Provide the [X, Y] coordinate of the cell's center where the given text is located.  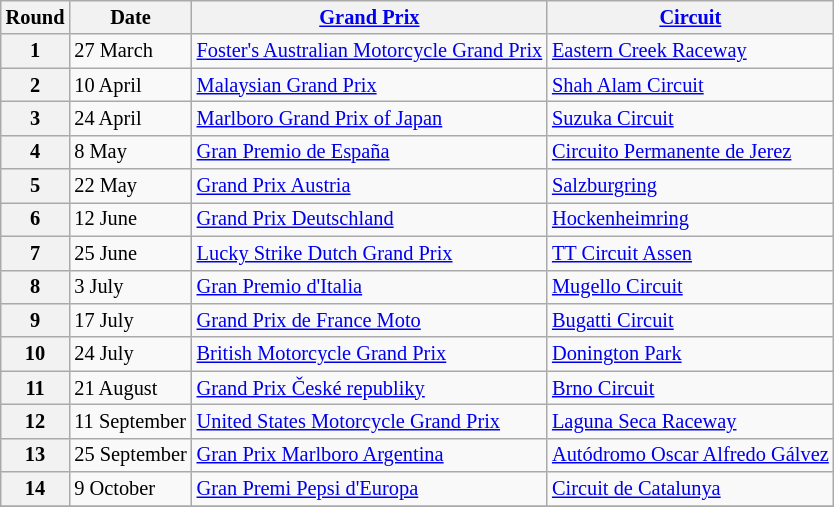
9 [36, 320]
Salzburgring [690, 186]
27 March [130, 51]
United States Motorcycle Grand Prix [370, 421]
Lucky Strike Dutch Grand Prix [370, 253]
Grand Prix České republiky [370, 388]
17 July [130, 320]
Circuit de Catalunya [690, 489]
Brno Circuit [690, 388]
Bugatti Circuit [690, 320]
8 May [130, 152]
4 [36, 152]
25 June [130, 253]
Date [130, 17]
Gran Premi Pepsi d'Europa [370, 489]
Malaysian Grand Prix [370, 85]
Mugello Circuit [690, 287]
9 October [130, 489]
12 [36, 421]
Round [36, 17]
3 July [130, 287]
Suzuka Circuit [690, 118]
1 [36, 51]
Marlboro Grand Prix of Japan [370, 118]
Autódromo Oscar Alfredo Gálvez [690, 455]
11 [36, 388]
Grand Prix Deutschland [370, 219]
Grand Prix [370, 17]
25 September [130, 455]
Gran Prix Marlboro Argentina [370, 455]
Eastern Creek Raceway [690, 51]
14 [36, 489]
TT Circuit Assen [690, 253]
24 July [130, 354]
2 [36, 85]
21 August [130, 388]
Gran Premio d'Italia [370, 287]
5 [36, 186]
11 September [130, 421]
7 [36, 253]
Donington Park [690, 354]
Gran Premio de España [370, 152]
10 April [130, 85]
6 [36, 219]
Foster's Australian Motorcycle Grand Prix [370, 51]
Circuito Permanente de Jerez [690, 152]
12 June [130, 219]
Shah Alam Circuit [690, 85]
8 [36, 287]
13 [36, 455]
Hockenheimring [690, 219]
3 [36, 118]
24 April [130, 118]
Circuit [690, 17]
Grand Prix de France Moto [370, 320]
Grand Prix Austria [370, 186]
22 May [130, 186]
10 [36, 354]
Laguna Seca Raceway [690, 421]
British Motorcycle Grand Prix [370, 354]
